Scan for the cell matching the given text and deliver its [X, Y] coordinate at center. 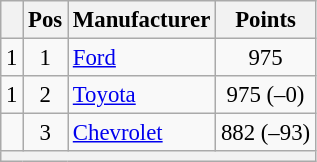
Pos [46, 20]
3 [46, 133]
975 [266, 58]
975 (–0) [266, 95]
882 (–93) [266, 133]
Toyota [142, 95]
Ford [142, 58]
2 [46, 95]
Manufacturer [142, 20]
Chevrolet [142, 133]
Points [266, 20]
